Detect which cell encompasses the target text, then output its [x, y] center coordinate. 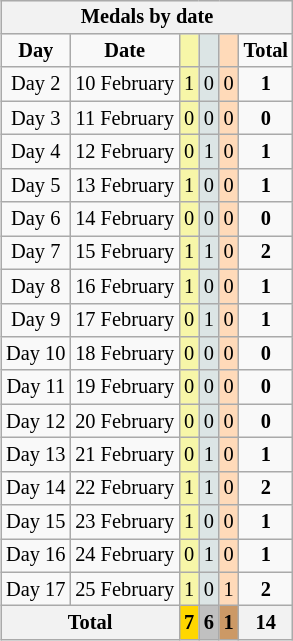
Day [36, 51]
Date [124, 51]
20 February [124, 421]
23 February [124, 522]
Day 13 [36, 455]
13 February [124, 185]
10 February [124, 84]
19 February [124, 387]
Day 15 [36, 522]
17 February [124, 320]
Day 4 [36, 152]
Day 9 [36, 320]
15 February [124, 253]
Day 8 [36, 286]
24 February [124, 556]
Day 2 [36, 84]
Day 12 [36, 421]
21 February [124, 455]
22 February [124, 488]
7 [189, 623]
Day 10 [36, 354]
25 February [124, 589]
Day 16 [36, 556]
11 February [124, 118]
Medals by date [147, 17]
16 February [124, 286]
Day 7 [36, 253]
Day 3 [36, 118]
12 February [124, 152]
Day 5 [36, 185]
Day 11 [36, 387]
6 [209, 623]
14 [266, 623]
Day 6 [36, 219]
14 February [124, 219]
18 February [124, 354]
Day 17 [36, 589]
Day 14 [36, 488]
